Return the [x, y] coordinate for the center point of the cell that contains the specified text.  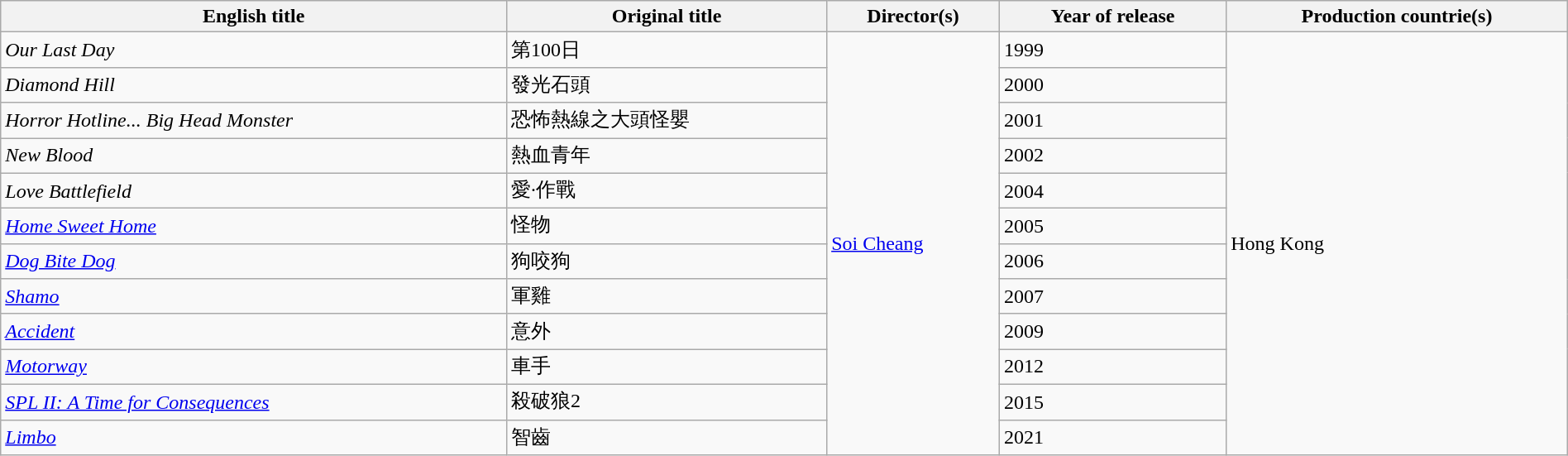
Soi Cheang [913, 243]
2004 [1113, 190]
Diamond Hill [254, 84]
2000 [1113, 84]
2021 [1113, 437]
2015 [1113, 402]
Horror Hotline... Big Head Monster [254, 121]
2002 [1113, 156]
狗咬狗 [667, 262]
2012 [1113, 367]
2005 [1113, 227]
Home Sweet Home [254, 227]
Dog Bite Dog [254, 262]
智齒 [667, 437]
2006 [1113, 262]
恐怖熱線之大頭怪嬰 [667, 121]
2009 [1113, 331]
怪物 [667, 227]
2001 [1113, 121]
Shamo [254, 296]
發光石頭 [667, 84]
Our Last Day [254, 50]
熱血青年 [667, 156]
Director(s) [913, 17]
Year of release [1113, 17]
意外 [667, 331]
軍雞 [667, 296]
殺破狼2 [667, 402]
Hong Kong [1398, 243]
Accident [254, 331]
English title [254, 17]
2007 [1113, 296]
第100日 [667, 50]
New Blood [254, 156]
愛·作戰 [667, 190]
Love Battlefield [254, 190]
Production countrie(s) [1398, 17]
1999 [1113, 50]
SPL II: A Time for Consequences [254, 402]
Limbo [254, 437]
Motorway [254, 367]
車手 [667, 367]
Original title [667, 17]
